Detect which cell encompasses the target text, then output its (x, y) center coordinate. 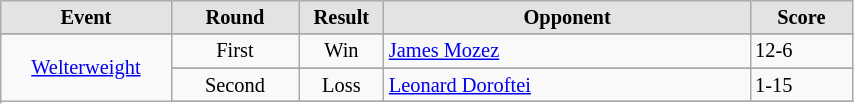
Event (86, 17)
Win (342, 51)
First (235, 51)
Loss (342, 85)
Opponent (567, 17)
Second (235, 85)
Score (801, 17)
Leonard Doroftei (567, 85)
Welterweight (86, 68)
Result (342, 17)
James Mozez (567, 51)
1-15 (801, 85)
Round (235, 17)
12-6 (801, 51)
